Locate the cell with the specified text and output its [x, y] center coordinate. 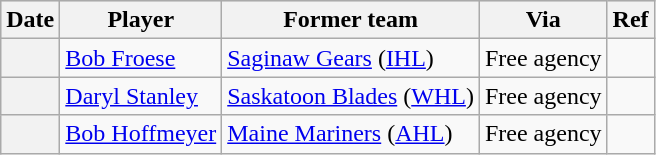
Player [141, 20]
Maine Mariners (AHL) [351, 134]
Saginaw Gears (IHL) [351, 58]
Ref [630, 20]
Bob Froese [141, 58]
Daryl Stanley [141, 96]
Saskatoon Blades (WHL) [351, 96]
Via [543, 20]
Former team [351, 20]
Bob Hoffmeyer [141, 134]
Date [30, 20]
